Return the [x, y] coordinate for the center point of the cell that contains the specified text.  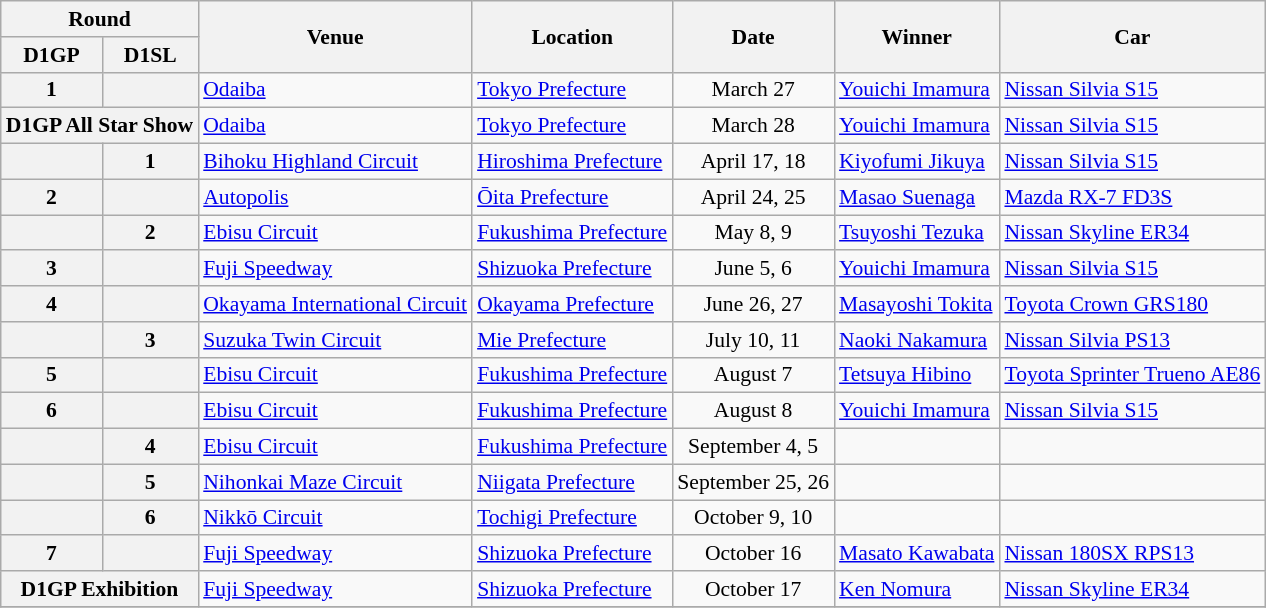
July 10, 11 [753, 340]
Date [753, 36]
Suzuka Twin Circuit [335, 340]
Toyota Crown GRS180 [1132, 304]
Winner [916, 36]
Venue [335, 36]
October 16 [753, 554]
Autopolis [335, 197]
Tsuyoshi Tezuka [916, 233]
May 8, 9 [753, 233]
Round [100, 19]
Niigata Prefecture [572, 482]
June 5, 6 [753, 269]
March 27 [753, 90]
Nissan 180SX RPS13 [1132, 554]
7 [52, 554]
August 8 [753, 411]
September 4, 5 [753, 447]
D1GP [52, 55]
April 24, 25 [753, 197]
Hiroshima Prefecture [572, 162]
October 9, 10 [753, 518]
June 26, 27 [753, 304]
Toyota Sprinter Trueno AE86 [1132, 375]
Masao Suenaga [916, 197]
Mazda RX-7 FD3S [1132, 197]
D1GP All Star Show [100, 126]
Tetsuya Hibino [916, 375]
April 17, 18 [753, 162]
Ken Nomura [916, 589]
September 25, 26 [753, 482]
Ōita Prefecture [572, 197]
Kiyofumi Jikuya [916, 162]
Naoki Nakamura [916, 340]
Car [1132, 36]
Mie Prefecture [572, 340]
Masayoshi Tokita [916, 304]
Masato Kawabata [916, 554]
D1GP Exhibition [100, 589]
Nissan Silvia PS13 [1132, 340]
Bihoku Highland Circuit [335, 162]
October 17 [753, 589]
Okayama International Circuit [335, 304]
Location [572, 36]
Tochigi Prefecture [572, 518]
March 28 [753, 126]
Okayama Prefecture [572, 304]
Nikkō Circuit [335, 518]
August 7 [753, 375]
D1SL [150, 55]
Nihonkai Maze Circuit [335, 482]
